Provide the [X, Y] coordinate of the cell's center where the given text is located.  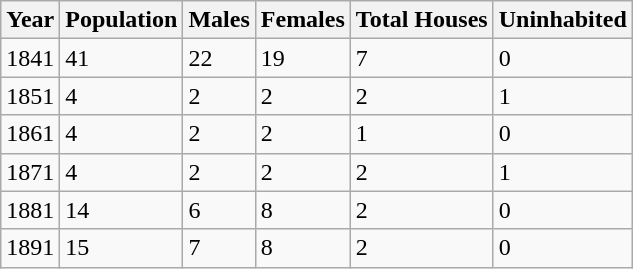
15 [122, 248]
Males [219, 20]
1851 [30, 96]
1881 [30, 210]
Females [302, 20]
Year [30, 20]
Uninhabited [562, 20]
14 [122, 210]
1871 [30, 172]
1841 [30, 58]
19 [302, 58]
1861 [30, 134]
1891 [30, 248]
6 [219, 210]
Total Houses [422, 20]
Population [122, 20]
41 [122, 58]
22 [219, 58]
